From the cell containing the given text, extract its center point as (X, Y) coordinate. 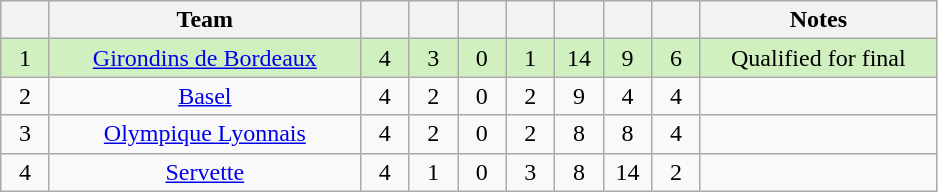
Servette (204, 172)
Olympique Lyonnais (204, 134)
Qualified for final (818, 58)
Girondins de Bordeaux (204, 58)
Notes (818, 20)
6 (676, 58)
Team (204, 20)
Basel (204, 96)
